Find where the given text appears and provide that cell's center as (X, Y) coordinate. 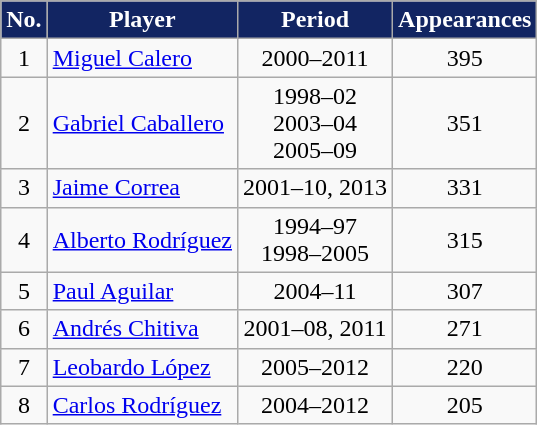
271 (465, 329)
2004–11 (316, 291)
2005–2012 (316, 367)
Jaime Correa (142, 188)
1994–971998–2005 (316, 240)
2004–2012 (316, 405)
3 (24, 188)
7 (24, 367)
2 (24, 123)
2000–2011 (316, 58)
Alberto Rodríguez (142, 240)
1998–022003–042005–09 (316, 123)
Gabriel Caballero (142, 123)
Andrés Chitiva (142, 329)
Miguel Calero (142, 58)
220 (465, 367)
351 (465, 123)
2001–10, 2013 (316, 188)
395 (465, 58)
205 (465, 405)
No. (24, 20)
1 (24, 58)
307 (465, 291)
Period (316, 20)
Player (142, 20)
Carlos Rodríguez (142, 405)
2001–08, 2011 (316, 329)
315 (465, 240)
6 (24, 329)
Appearances (465, 20)
Paul Aguilar (142, 291)
331 (465, 188)
5 (24, 291)
8 (24, 405)
4 (24, 240)
Leobardo López (142, 367)
